Extract the (X, Y) coordinate from the center of the cell holding the provided text.  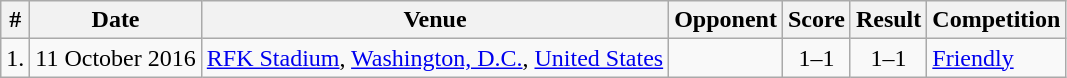
1. (16, 58)
Date (116, 20)
Opponent (726, 20)
Score (816, 20)
# (16, 20)
Venue (434, 20)
Result (888, 20)
Competition (996, 20)
11 October 2016 (116, 58)
Friendly (996, 58)
RFK Stadium, Washington, D.C., United States (434, 58)
